For the text-containing cell, return its midpoint in [x, y] coordinate format. 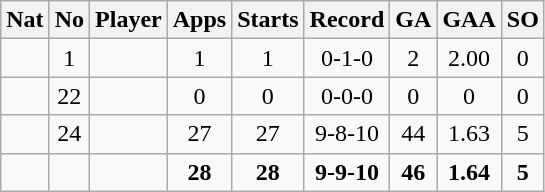
2 [414, 58]
GAA [469, 20]
Apps [199, 20]
1.63 [469, 134]
9-9-10 [347, 172]
44 [414, 134]
24 [69, 134]
0-0-0 [347, 96]
46 [414, 172]
22 [69, 96]
Nat [25, 20]
Record [347, 20]
0-1-0 [347, 58]
1.64 [469, 172]
2.00 [469, 58]
SO [522, 20]
9-8-10 [347, 134]
Starts [268, 20]
Player [129, 20]
No [69, 20]
GA [414, 20]
